Locate the cell with the specified text and output its (x, y) center coordinate. 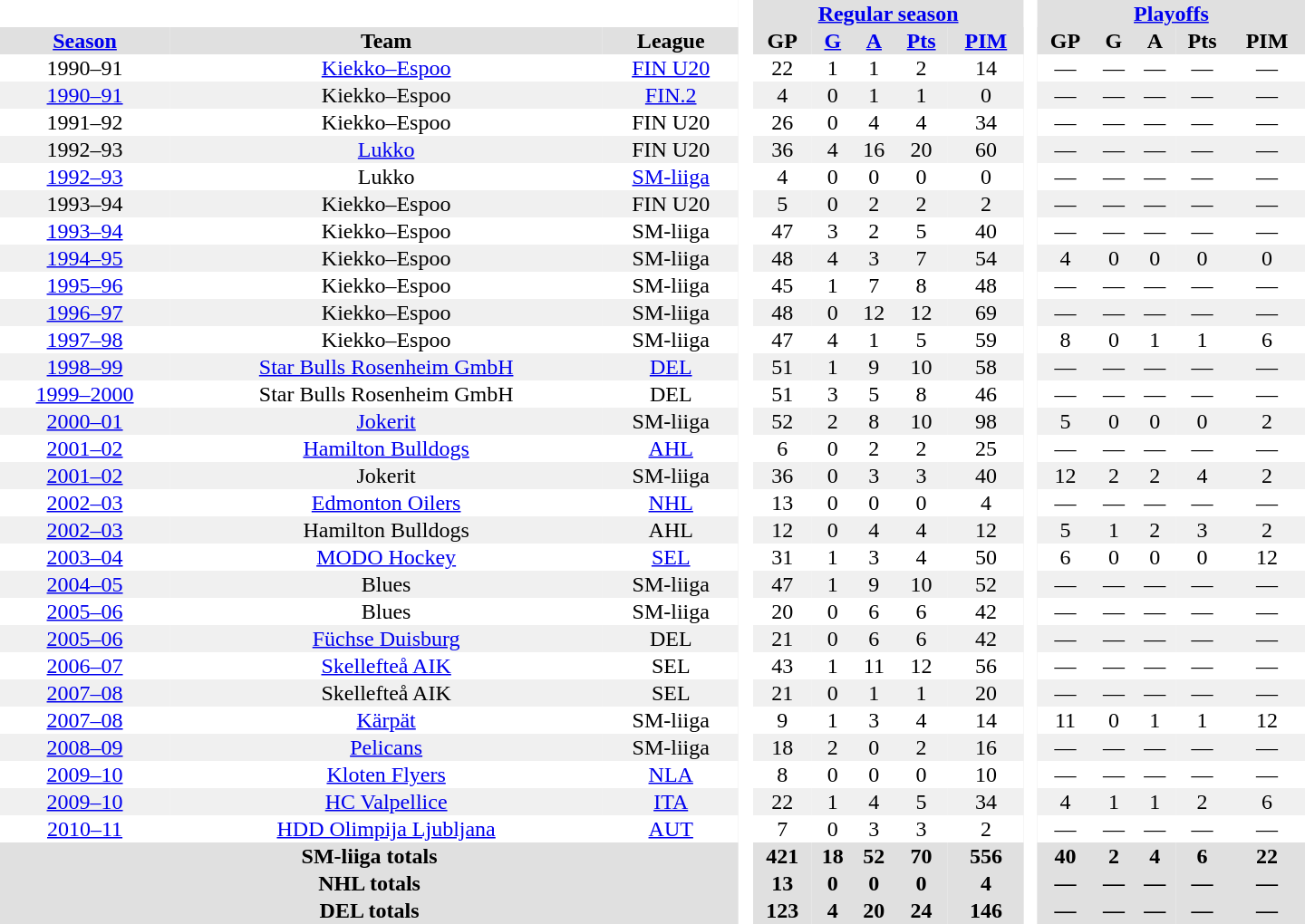
2004–05 (85, 584)
NHL totals (370, 883)
NLA (671, 775)
1994–95 (85, 258)
421 (782, 856)
43 (782, 666)
Playoffs (1171, 14)
60 (986, 149)
League (671, 41)
1999–2000 (85, 394)
2000–01 (85, 421)
HDD Olimpija Ljubljana (386, 829)
26 (782, 122)
25 (986, 448)
2010–11 (85, 829)
146 (986, 910)
ITA (671, 802)
56 (986, 666)
123 (782, 910)
1996–97 (85, 313)
58 (986, 367)
69 (986, 313)
Team (386, 41)
Füchse Duisburg (386, 639)
1995–96 (85, 285)
Kärpät (386, 720)
HC Valpellice (386, 802)
Pelicans (386, 747)
NHL (671, 503)
46 (986, 394)
1997–98 (85, 340)
MODO Hockey (386, 557)
45 (782, 285)
FIN.2 (671, 95)
98 (986, 421)
Edmonton Oilers (386, 503)
31 (782, 557)
Kloten Flyers (386, 775)
Regular season (888, 14)
1998–99 (85, 367)
Season (85, 41)
24 (921, 910)
54 (986, 258)
2008–09 (85, 747)
556 (986, 856)
2003–04 (85, 557)
70 (921, 856)
59 (986, 340)
1991–92 (85, 122)
50 (986, 557)
AUT (671, 829)
DEL totals (370, 910)
SM-liiga totals (370, 856)
2006–07 (85, 666)
